Capture the cell that displays the provided text and extract its (X, Y) central coordinate. 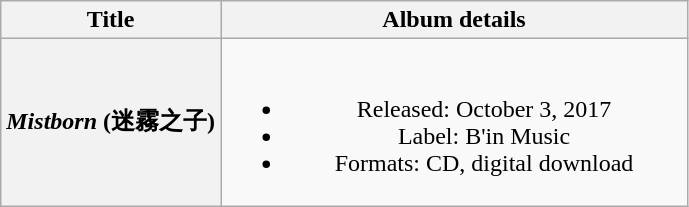
Released: October 3, 2017Label: B'in MusicFormats: CD, digital download (454, 122)
Mistborn (迷霧之子) (111, 122)
Title (111, 20)
Album details (454, 20)
